Pinpoint the cell where the given text exists, returning its (x, y) midpoint coordinate. 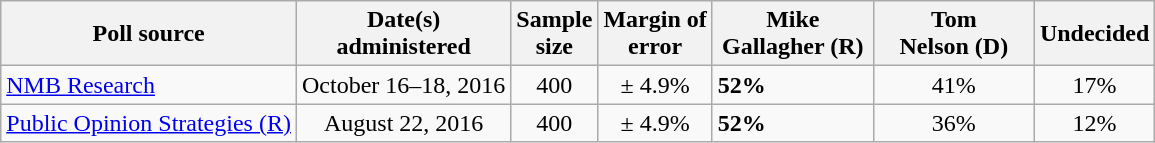
Margin oferror (655, 34)
August 22, 2016 (403, 123)
12% (1094, 123)
17% (1094, 85)
Poll source (149, 34)
MikeGallagher (R) (792, 34)
Public Opinion Strategies (R) (149, 123)
October 16–18, 2016 (403, 85)
Date(s)administered (403, 34)
36% (954, 123)
Samplesize (554, 34)
41% (954, 85)
NMB Research (149, 85)
TomNelson (D) (954, 34)
Undecided (1094, 34)
